Detect which cell encompasses the target text, then output its [x, y] center coordinate. 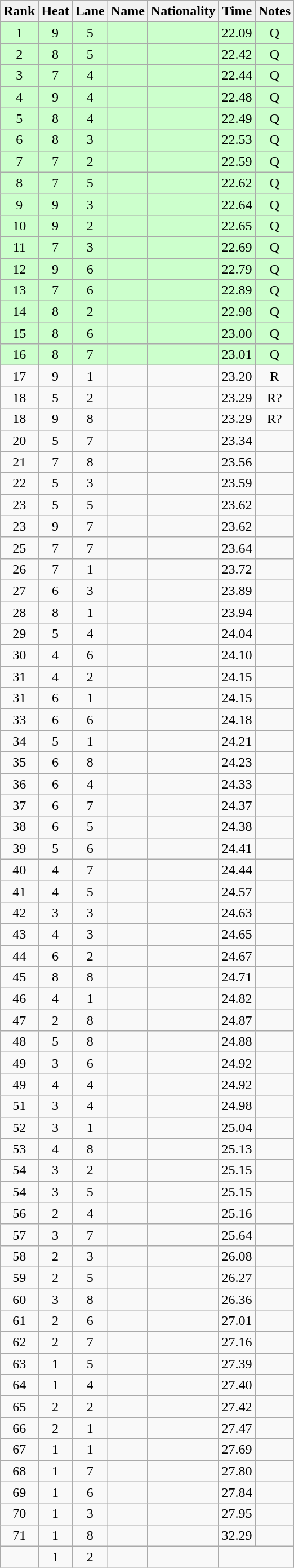
23.01 [237, 355]
27.47 [237, 1428]
22.49 [237, 118]
40 [19, 870]
R [274, 376]
25 [19, 548]
12 [19, 269]
66 [19, 1428]
24.57 [237, 891]
22.59 [237, 161]
22.89 [237, 290]
24.37 [237, 805]
25.04 [237, 1127]
62 [19, 1342]
42 [19, 913]
16 [19, 355]
27.40 [237, 1385]
22.98 [237, 312]
27.95 [237, 1514]
37 [19, 805]
24.87 [237, 1020]
65 [19, 1407]
21 [19, 462]
22.79 [237, 269]
24.82 [237, 999]
27 [19, 591]
29 [19, 634]
24.88 [237, 1042]
23.59 [237, 483]
24.10 [237, 655]
22.42 [237, 54]
23.89 [237, 591]
26.08 [237, 1256]
11 [19, 247]
22.69 [237, 247]
59 [19, 1278]
71 [19, 1535]
27.01 [237, 1321]
23.56 [237, 462]
30 [19, 655]
24.44 [237, 870]
26.27 [237, 1278]
23.72 [237, 569]
60 [19, 1299]
61 [19, 1321]
57 [19, 1235]
46 [19, 999]
24.18 [237, 720]
70 [19, 1514]
27.80 [237, 1471]
23.00 [237, 333]
22.62 [237, 183]
22.53 [237, 140]
69 [19, 1492]
64 [19, 1385]
41 [19, 891]
27.69 [237, 1450]
24.67 [237, 956]
27.42 [237, 1407]
15 [19, 333]
Name [127, 11]
67 [19, 1450]
Lane [90, 11]
Rank [19, 11]
24.71 [237, 977]
63 [19, 1364]
45 [19, 977]
Nationality [183, 11]
25.64 [237, 1235]
24.41 [237, 848]
23.94 [237, 612]
Time [237, 11]
24.65 [237, 934]
Heat [55, 11]
48 [19, 1042]
38 [19, 827]
24.98 [237, 1106]
20 [19, 441]
17 [19, 376]
24.38 [237, 827]
43 [19, 934]
44 [19, 956]
27.16 [237, 1342]
53 [19, 1149]
47 [19, 1020]
36 [19, 784]
51 [19, 1106]
27.84 [237, 1492]
25.16 [237, 1213]
14 [19, 312]
26.36 [237, 1299]
10 [19, 226]
25.13 [237, 1149]
32.29 [237, 1535]
24.33 [237, 784]
22.65 [237, 226]
28 [19, 612]
24.23 [237, 763]
13 [19, 290]
35 [19, 763]
52 [19, 1127]
39 [19, 848]
58 [19, 1256]
24.21 [237, 741]
22.48 [237, 97]
56 [19, 1213]
23.20 [237, 376]
22 [19, 483]
23.64 [237, 548]
24.63 [237, 913]
27.39 [237, 1364]
68 [19, 1471]
24.04 [237, 634]
22.09 [237, 33]
23.34 [237, 441]
Notes [274, 11]
34 [19, 741]
33 [19, 720]
22.44 [237, 76]
22.64 [237, 204]
26 [19, 569]
